Provide the (x, y) coordinate of the cell's center where the given text is located.  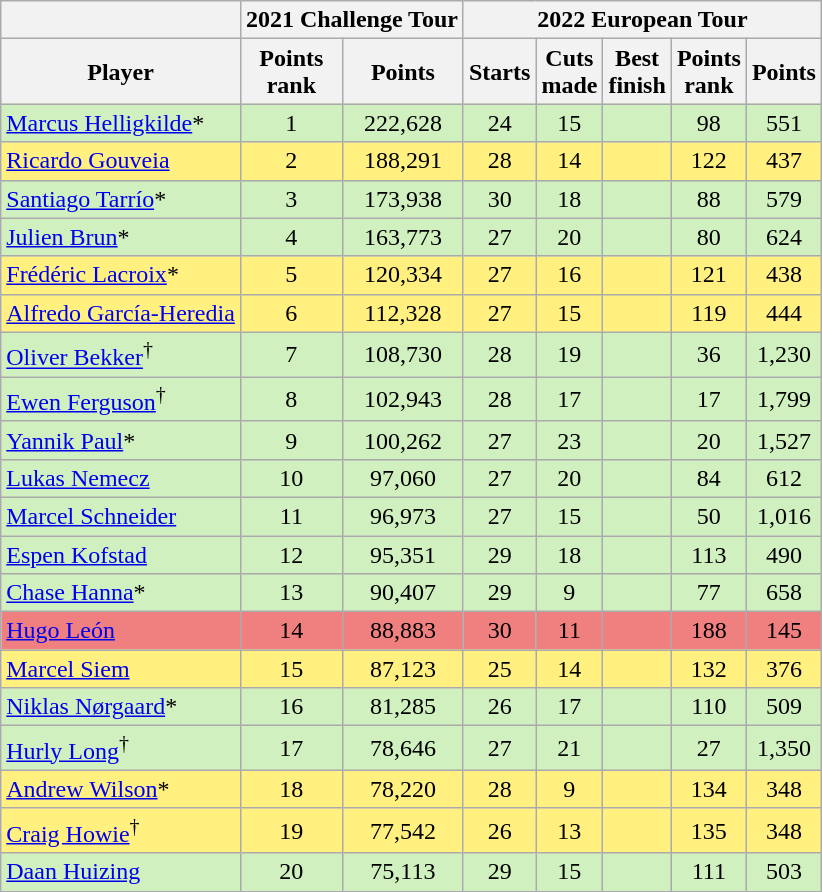
376 (784, 669)
100,262 (402, 440)
102,943 (402, 400)
Chase Hanna* (121, 593)
1,230 (784, 354)
88 (708, 199)
121 (708, 275)
658 (784, 593)
145 (784, 631)
Alfredo García-Heredia (121, 313)
88,883 (402, 631)
Lukas Nemecz (121, 478)
Daan Huizing (121, 872)
135 (708, 830)
438 (784, 275)
Niklas Nørgaard* (121, 707)
78,646 (402, 748)
Frédéric Lacroix* (121, 275)
Andrew Wilson* (121, 789)
98 (708, 123)
188,291 (402, 161)
6 (291, 313)
551 (784, 123)
Santiago Tarrío* (121, 199)
3 (291, 199)
1,350 (784, 748)
Cutsmade (570, 72)
23 (570, 440)
612 (784, 478)
Espen Kofstad (121, 555)
444 (784, 313)
112,328 (402, 313)
579 (784, 199)
Bestfinish (637, 72)
173,938 (402, 199)
437 (784, 161)
77 (708, 593)
87,123 (402, 669)
Hugo León (121, 631)
1,527 (784, 440)
77,542 (402, 830)
97,060 (402, 478)
Player (121, 72)
Yannik Paul* (121, 440)
490 (784, 555)
163,773 (402, 237)
222,628 (402, 123)
113 (708, 555)
10 (291, 478)
81,285 (402, 707)
108,730 (402, 354)
24 (499, 123)
1 (291, 123)
111 (708, 872)
84 (708, 478)
119 (708, 313)
90,407 (402, 593)
Starts (499, 72)
25 (499, 669)
122 (708, 161)
7 (291, 354)
95,351 (402, 555)
Julien Brun* (121, 237)
134 (708, 789)
503 (784, 872)
96,973 (402, 516)
75,113 (402, 872)
78,220 (402, 789)
2021 Challenge Tour (352, 20)
624 (784, 237)
132 (708, 669)
509 (784, 707)
188 (708, 631)
Oliver Bekker† (121, 354)
5 (291, 275)
50 (708, 516)
21 (570, 748)
Marcel Schneider (121, 516)
12 (291, 555)
8 (291, 400)
110 (708, 707)
80 (708, 237)
1,016 (784, 516)
2022 European Tour (642, 20)
Ewen Ferguson† (121, 400)
120,334 (402, 275)
2 (291, 161)
Ricardo Gouveia (121, 161)
1,799 (784, 400)
Hurly Long† (121, 748)
Craig Howie† (121, 830)
Marcus Helligkilde* (121, 123)
36 (708, 354)
Marcel Siem (121, 669)
4 (291, 237)
